Detect which cell encompasses the target text, then output its [X, Y] center coordinate. 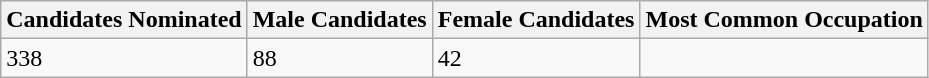
Male Candidates [340, 20]
88 [340, 58]
Female Candidates [536, 20]
338 [124, 58]
Most Common Occupation [784, 20]
Candidates Nominated [124, 20]
42 [536, 58]
